Capture the cell that displays the provided text and extract its (X, Y) central coordinate. 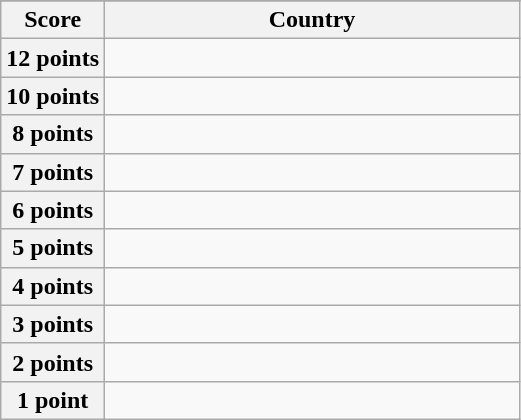
10 points (53, 96)
Score (53, 20)
1 point (53, 400)
7 points (53, 172)
3 points (53, 324)
5 points (53, 248)
6 points (53, 210)
8 points (53, 134)
2 points (53, 362)
4 points (53, 286)
Country (312, 20)
12 points (53, 58)
